Identify which cell holds the provided text, then report its (X, Y) central coordinate. 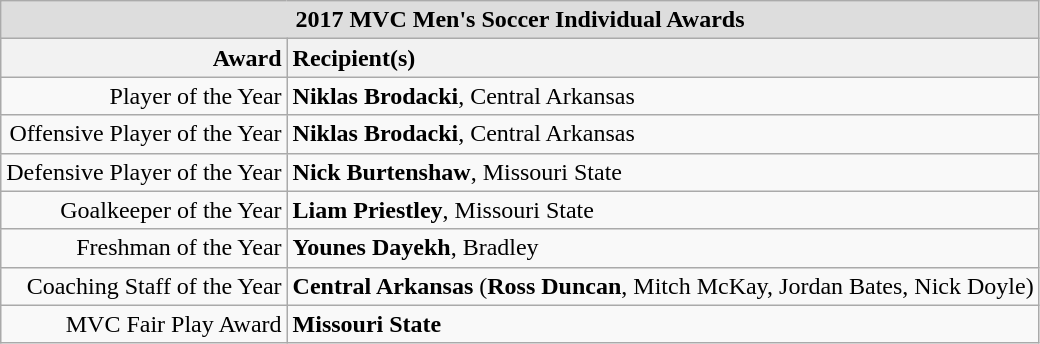
Missouri State (663, 324)
Goalkeeper of the Year (144, 210)
Central Arkansas (Ross Duncan, Mitch McKay, Jordan Bates, Nick Doyle) (663, 286)
Nick Burtenshaw, Missouri State (663, 172)
Recipient(s) (663, 58)
2017 MVC Men's Soccer Individual Awards (520, 20)
Player of the Year (144, 96)
Coaching Staff of the Year (144, 286)
Award (144, 58)
Younes Dayekh, Bradley (663, 248)
MVC Fair Play Award (144, 324)
Freshman of the Year (144, 248)
Offensive Player of the Year (144, 134)
Defensive Player of the Year (144, 172)
Liam Priestley, Missouri State (663, 210)
